Locate the cell with the specified text and output its (x, y) center coordinate. 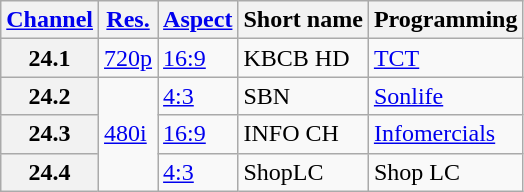
24.4 (50, 172)
Short name (303, 20)
Channel (50, 20)
24.1 (50, 58)
Res. (128, 20)
INFO CH (303, 134)
480i (128, 134)
Programming (446, 20)
ShopLC (303, 172)
KBCB HD (303, 58)
Shop LC (446, 172)
Infomercials (446, 134)
TCT (446, 58)
24.2 (50, 96)
720p (128, 58)
SBN (303, 96)
24.3 (50, 134)
Aspect (198, 20)
Sonlife (446, 96)
